For the text-containing cell, return its midpoint in [x, y] coordinate format. 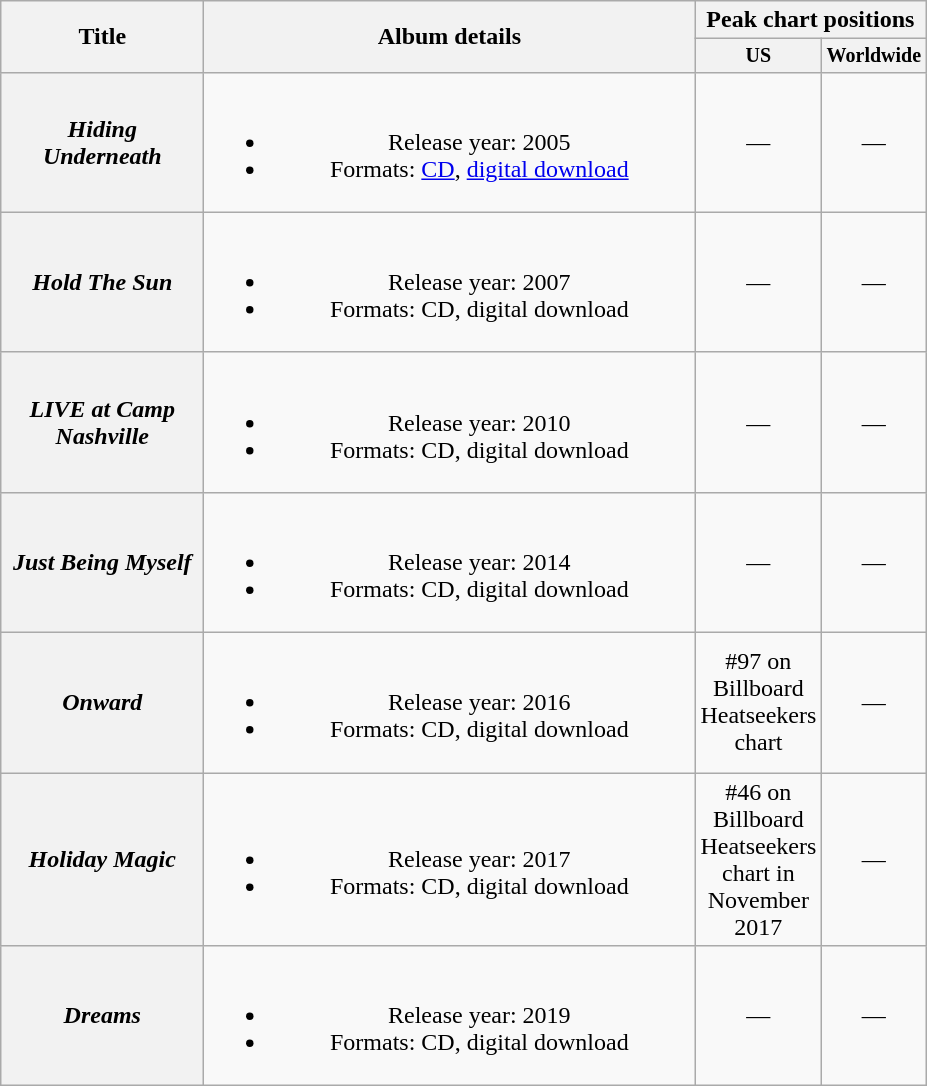
Peak chart positions [810, 20]
US [758, 56]
Album details [450, 37]
Holiday Magic [102, 860]
Dreams [102, 1016]
#46 on Billboard Heatseekers chart in November 2017 [758, 860]
Onward [102, 703]
Release year: 2016Formats: CD, digital download [450, 703]
Hiding Underneath [102, 142]
Just Being Myself [102, 562]
LIVE at Camp Nashville [102, 422]
Worldwide [874, 56]
Release year: 2019Formats: CD, digital download [450, 1016]
Release year: 2010Formats: CD, digital download [450, 422]
#97 on Billboard Heatseekers chart [758, 703]
Release year: 2005Formats: CD, digital download [450, 142]
Release year: 2007Formats: CD, digital download [450, 282]
Title [102, 37]
Release year: 2014Formats: CD, digital download [450, 562]
Release year: 2017Formats: CD, digital download [450, 860]
Hold The Sun [102, 282]
